Pinpoint the cell where the given text exists, returning its (X, Y) midpoint coordinate. 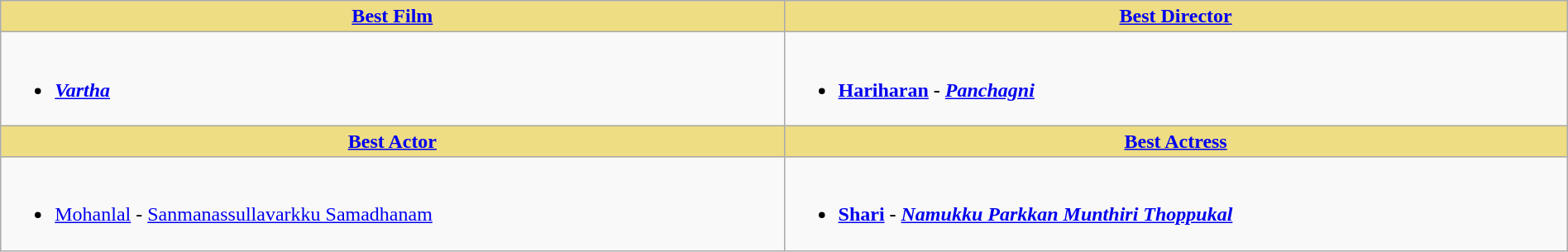
Best Actor (392, 141)
Vartha (392, 79)
Best Actress (1176, 141)
Shari - Namukku Parkkan Munthiri Thoppukal (1176, 203)
Best Director (1176, 17)
Best Film (392, 17)
Hariharan - Panchagni (1176, 79)
Mohanlal - Sanmanassullavarkku Samadhanam (392, 203)
